Extract the [X, Y] coordinate from the center of the cell holding the provided text.  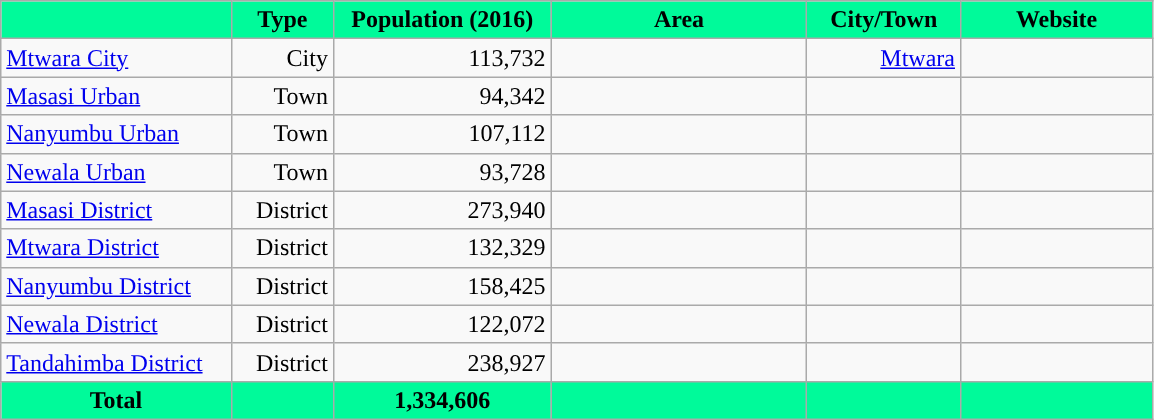
Mtwara [884, 58]
Total [116, 400]
94,342 [442, 96]
City/Town [884, 20]
Area [679, 20]
Masasi District [116, 210]
107,112 [442, 134]
158,425 [442, 286]
273,940 [442, 210]
Mtwara City [116, 58]
Mtwara District [116, 248]
Nanyumbu District [116, 286]
132,329 [442, 248]
238,927 [442, 362]
Masasi Urban [116, 96]
122,072 [442, 324]
Tandahimba District [116, 362]
Newala District [116, 324]
Population (2016) [442, 20]
City [282, 58]
Website [1057, 20]
113,732 [442, 58]
1,334,606 [442, 400]
93,728 [442, 172]
Type [282, 20]
Newala Urban [116, 172]
Nanyumbu Urban [116, 134]
